Extract the [X, Y] coordinate from the center of the cell holding the provided text.  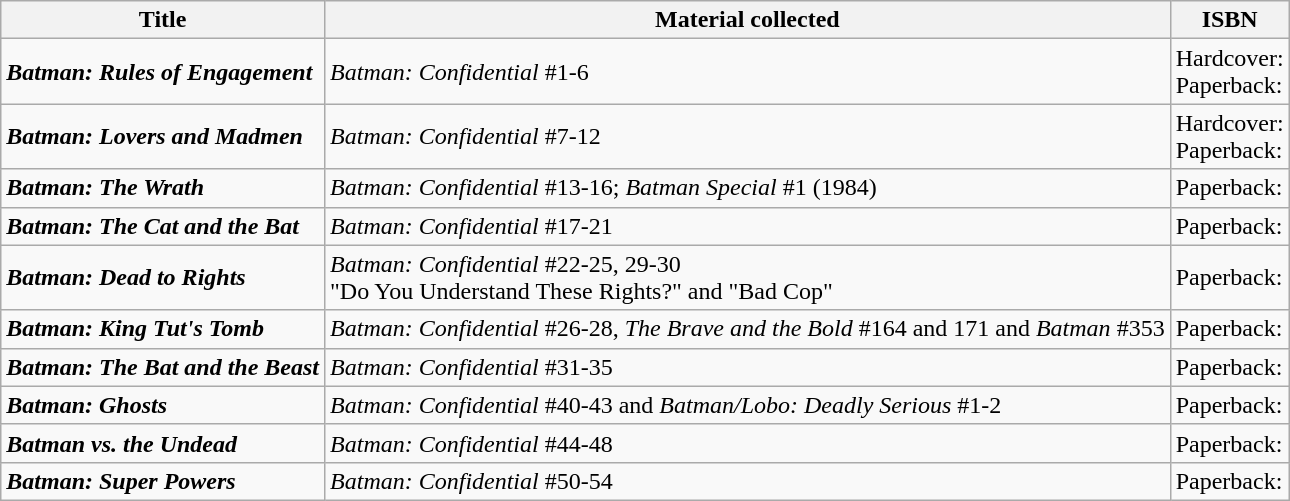
Batman: The Wrath [163, 188]
Batman: King Tut's Tomb [163, 329]
Batman: Ghosts [163, 405]
Batman: Confidential #1-6 [748, 72]
Batman: The Bat and the Beast [163, 367]
Batman: Confidential #50-54 [748, 481]
Material collected [748, 20]
Batman: Lovers and Madmen [163, 136]
Batman: Confidential #17-21 [748, 226]
Batman: Confidential #31-35 [748, 367]
Batman: Confidential #13-16; Batman Special #1 (1984) [748, 188]
Batman: Confidential #22-25, 29-30 "Do You Understand These Rights?" and "Bad Cop" [748, 278]
Title [163, 20]
ISBN [1230, 20]
Batman: Confidential #7-12 [748, 136]
Batman: Confidential #40-43 and Batman/Lobo: Deadly Serious #1-2 [748, 405]
Batman: Confidential #26-28, The Brave and the Bold #164 and 171 and Batman #353 [748, 329]
Batman: Dead to Rights [163, 278]
Batman: Rules of Engagement [163, 72]
Batman: Confidential #44-48 [748, 443]
Batman: The Cat and the Bat [163, 226]
Batman vs. the Undead [163, 443]
Batman: Super Powers [163, 481]
